Locate the cell with the specified text and output its [x, y] center coordinate. 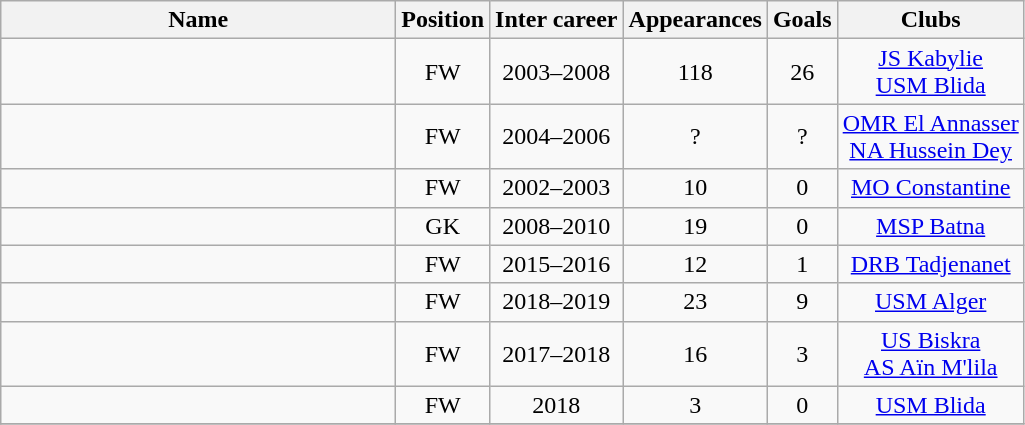
19 [695, 226]
2015–2016 [556, 264]
JS KabylieUSM Blida [930, 72]
OMR El AnnasserNA Hussein Dey [930, 136]
26 [802, 72]
Clubs [930, 20]
23 [695, 302]
Position [443, 20]
USM Alger [930, 302]
2018 [556, 405]
2017–2018 [556, 354]
9 [802, 302]
12 [695, 264]
GK [443, 226]
DRB Tadjenanet [930, 264]
2018–2019 [556, 302]
Name [198, 20]
10 [695, 188]
Goals [802, 20]
Appearances [695, 20]
USM Blida [930, 405]
Inter career [556, 20]
16 [695, 354]
2002–2003 [556, 188]
MSP Batna [930, 226]
2003–2008 [556, 72]
US BiskraAS Aïn M'lila [930, 354]
2008–2010 [556, 226]
1 [802, 264]
2004–2006 [556, 136]
118 [695, 72]
MO Constantine [930, 188]
